Provide the (X, Y) coordinate of the cell's center where the given text is located.  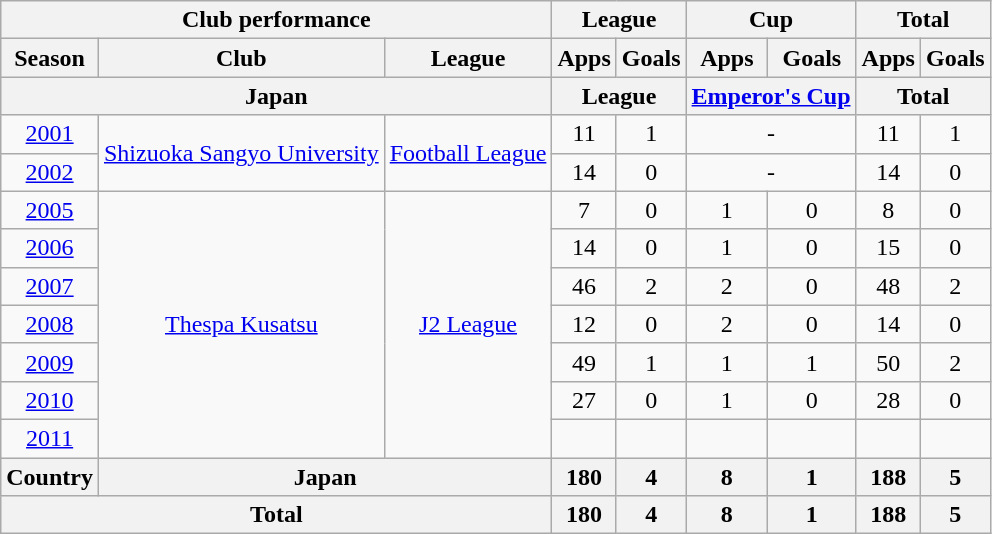
2008 (50, 324)
2006 (50, 248)
Football League (468, 153)
Emperor's Cup (771, 96)
2009 (50, 362)
Season (50, 58)
2011 (50, 438)
7 (584, 210)
Thespa Kusatsu (241, 324)
27 (584, 400)
Country (50, 477)
48 (888, 286)
2007 (50, 286)
Cup (771, 20)
2001 (50, 134)
2005 (50, 210)
49 (584, 362)
2010 (50, 400)
28 (888, 400)
2002 (50, 172)
Club (241, 58)
15 (888, 248)
Club performance (276, 20)
46 (584, 286)
Shizuoka Sangyo University (241, 153)
50 (888, 362)
12 (584, 324)
J2 League (468, 324)
